Pinpoint the cell where the given text exists, returning its [x, y] midpoint coordinate. 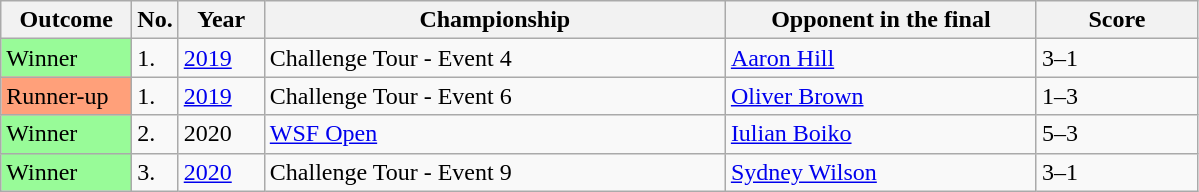
1–3 [1116, 96]
Outcome [66, 20]
Sydney Wilson [880, 172]
Iulian Boiko [880, 134]
Championship [494, 20]
Runner-up [66, 96]
3. [155, 172]
Score [1116, 20]
2. [155, 134]
Challenge Tour - Event 9 [494, 172]
Oliver Brown [880, 96]
WSF Open [494, 134]
No. [155, 20]
Challenge Tour - Event 4 [494, 58]
Challenge Tour - Event 6 [494, 96]
Year [221, 20]
Opponent in the final [880, 20]
5–3 [1116, 134]
Aaron Hill [880, 58]
